Find where the given text appears and provide that cell's center as (x, y) coordinate. 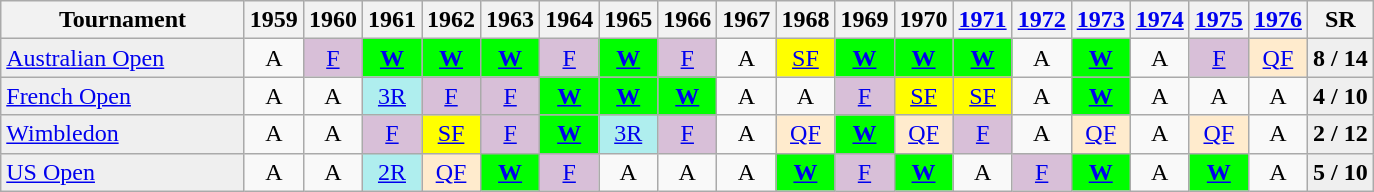
1965 (628, 20)
Wimbledon (123, 134)
1967 (746, 20)
2 / 12 (1340, 134)
1966 (688, 20)
1970 (924, 20)
1976 (1278, 20)
1972 (1042, 20)
8 / 14 (1340, 58)
1959 (274, 20)
1964 (570, 20)
1971 (982, 20)
1974 (1160, 20)
Tournament (123, 20)
1969 (864, 20)
1975 (1218, 20)
1962 (452, 20)
1973 (1100, 20)
1960 (332, 20)
SR (1340, 20)
1961 (392, 20)
4 / 10 (1340, 96)
1968 (806, 20)
US Open (123, 172)
5 / 10 (1340, 172)
French Open (123, 96)
Australian Open (123, 58)
2R (392, 172)
1963 (510, 20)
